Return the (X, Y) coordinate for the center point of the cell that contains the specified text.  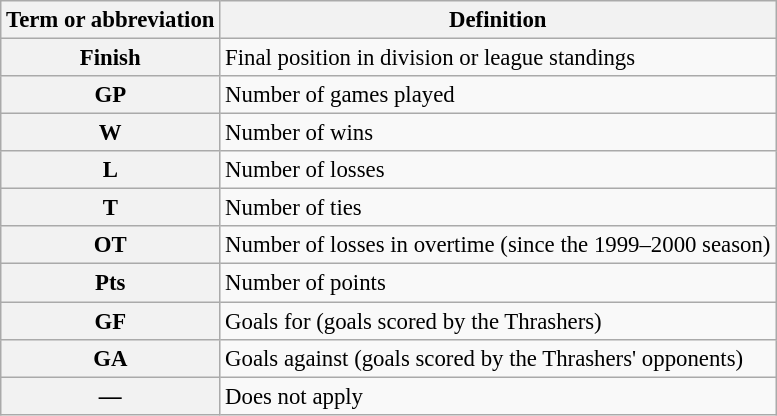
GP (110, 95)
Number of ties (498, 208)
Goals for (goals scored by the Thrashers) (498, 321)
W (110, 133)
T (110, 208)
GF (110, 321)
Number of wins (498, 133)
Number of losses in overtime (since the 1999–2000 season) (498, 245)
OT (110, 245)
L (110, 170)
Does not apply (498, 396)
Number of points (498, 283)
Definition (498, 20)
GA (110, 358)
Finish (110, 58)
— (110, 396)
Number of games played (498, 95)
Number of losses (498, 170)
Term or abbreviation (110, 20)
Pts (110, 283)
Goals against (goals scored by the Thrashers' opponents) (498, 358)
Final position in division or league standings (498, 58)
